Determine the (x, y) coordinate at the center of the cell enclosing the given text.  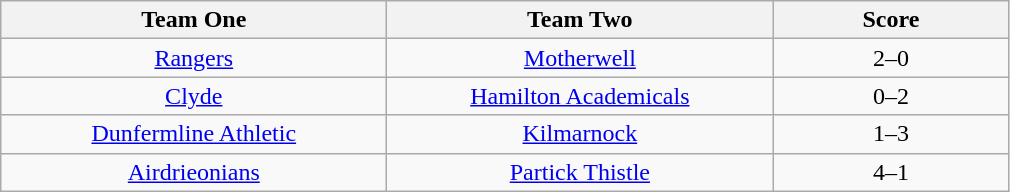
0–2 (891, 96)
Rangers (194, 58)
Motherwell (580, 58)
Score (891, 20)
Team One (194, 20)
Dunfermline Athletic (194, 134)
Airdrieonians (194, 172)
4–1 (891, 172)
Team Two (580, 20)
Partick Thistle (580, 172)
Kilmarnock (580, 134)
2–0 (891, 58)
Clyde (194, 96)
Hamilton Academicals (580, 96)
1–3 (891, 134)
